Output the (x, y) coordinate of the center of the cell containing the given text.  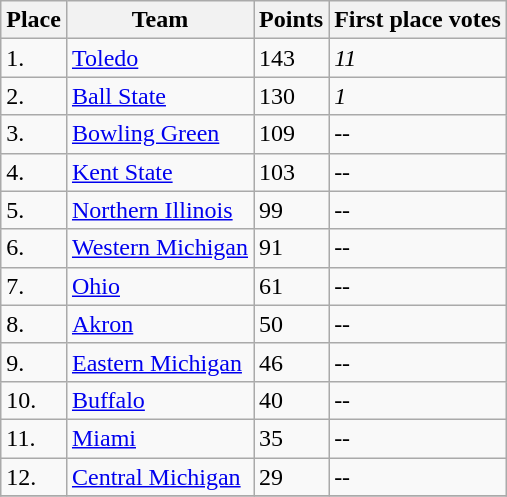
Eastern Michigan (160, 362)
109 (292, 134)
7. (34, 286)
Northern Illinois (160, 210)
Akron (160, 324)
Toledo (160, 58)
29 (292, 477)
4. (34, 172)
Kent State (160, 172)
3. (34, 134)
Central Michigan (160, 477)
Ball State (160, 96)
9. (34, 362)
61 (292, 286)
50 (292, 324)
143 (292, 58)
Buffalo (160, 400)
11. (34, 438)
5. (34, 210)
1 (418, 96)
First place votes (418, 20)
Team (160, 20)
99 (292, 210)
2. (34, 96)
Place (34, 20)
46 (292, 362)
40 (292, 400)
Ohio (160, 286)
Points (292, 20)
10. (34, 400)
103 (292, 172)
Western Michigan (160, 248)
1. (34, 58)
Bowling Green (160, 134)
11 (418, 58)
91 (292, 248)
12. (34, 477)
8. (34, 324)
6. (34, 248)
130 (292, 96)
Miami (160, 438)
35 (292, 438)
